Return the (X, Y) coordinate for the center point of the cell that contains the specified text.  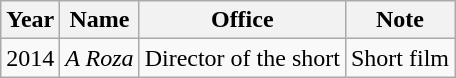
A Roza (100, 58)
Short film (400, 58)
Name (100, 20)
Office (242, 20)
Director of the short (242, 58)
Year (30, 20)
2014 (30, 58)
Note (400, 20)
